Output the (X, Y) coordinate of the center of the cell containing the given text.  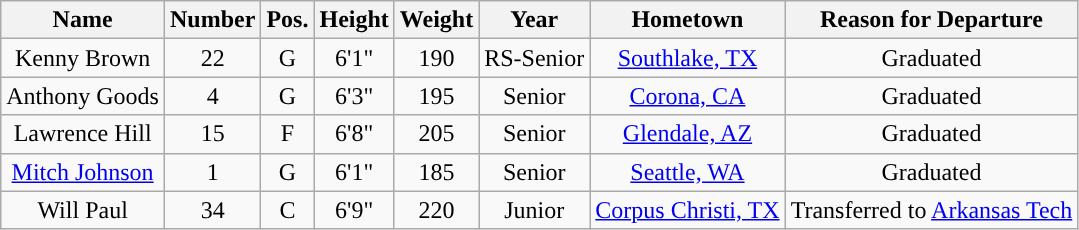
1 (212, 172)
185 (436, 172)
F (288, 134)
Weight (436, 20)
Will Paul (83, 210)
4 (212, 96)
Year (534, 20)
Corona, CA (688, 96)
RS-Senior (534, 58)
Number (212, 20)
Reason for Departure (932, 20)
15 (212, 134)
Lawrence Hill (83, 134)
Height (354, 20)
22 (212, 58)
Hometown (688, 20)
205 (436, 134)
Seattle, WA (688, 172)
6'3" (354, 96)
Transferred to Arkansas Tech (932, 210)
Junior (534, 210)
Mitch Johnson (83, 172)
6'9" (354, 210)
Corpus Christi, TX (688, 210)
Kenny Brown (83, 58)
Anthony Goods (83, 96)
190 (436, 58)
220 (436, 210)
Glendale, AZ (688, 134)
Name (83, 20)
Pos. (288, 20)
6'8" (354, 134)
Southlake, TX (688, 58)
195 (436, 96)
34 (212, 210)
C (288, 210)
